Pinpoint the cell where the given text exists, returning its [X, Y] midpoint coordinate. 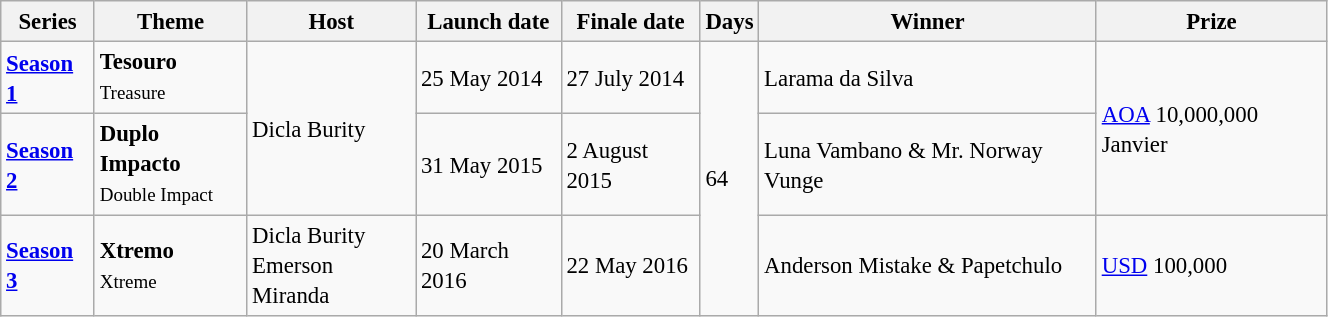
64 [730, 180]
Larama da Silva [928, 78]
22 May 2016 [630, 266]
27 July 2014 [630, 78]
TesouroTreasure [170, 78]
AOA 10,000,000 Janvier [1211, 129]
20 March 2016 [488, 266]
Duplo ImpactoDouble Impact [170, 165]
Luna Vambano & Mr. Norway Vunge [928, 165]
Winner [928, 22]
USD 100,000 [1211, 266]
XtremoXtreme [170, 266]
Prize [1211, 22]
Theme [170, 22]
Finale date [630, 22]
Series [48, 22]
2 August 2015 [630, 165]
Season 1 [48, 78]
Season 2 [48, 165]
Host [332, 22]
Anderson Mistake & Papetchulo [928, 266]
Days [730, 22]
Launch date [488, 22]
Dicla BurityEmerson Miranda [332, 266]
25 May 2014 [488, 78]
Season 3 [48, 266]
Dicla Burity [332, 129]
31 May 2015 [488, 165]
